Extract the [x, y] coordinate from the center of the cell holding the provided text.  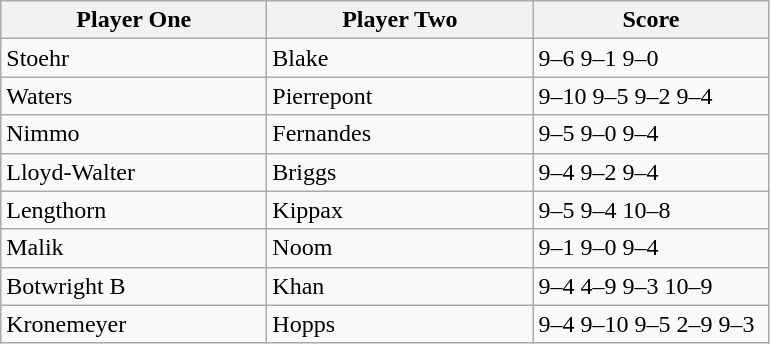
9–5 9–0 9–4 [651, 134]
Botwright B [134, 286]
Lengthorn [134, 210]
9–1 9–0 9–4 [651, 248]
Nimmo [134, 134]
Lloyd-Walter [134, 172]
Briggs [400, 172]
Score [651, 20]
Player One [134, 20]
Khan [400, 286]
Fernandes [400, 134]
Malik [134, 248]
Player Two [400, 20]
9–4 4–9 9–3 10–9 [651, 286]
9–10 9–5 9–2 9–4 [651, 96]
Stoehr [134, 58]
Kippax [400, 210]
Hopps [400, 324]
Pierrepont [400, 96]
Waters [134, 96]
9–4 9–10 9–5 2–9 9–3 [651, 324]
9–5 9–4 10–8 [651, 210]
9–4 9–2 9–4 [651, 172]
Noom [400, 248]
9–6 9–1 9–0 [651, 58]
Blake [400, 58]
Kronemeyer [134, 324]
